For the text-containing cell, return its midpoint in (X, Y) coordinate format. 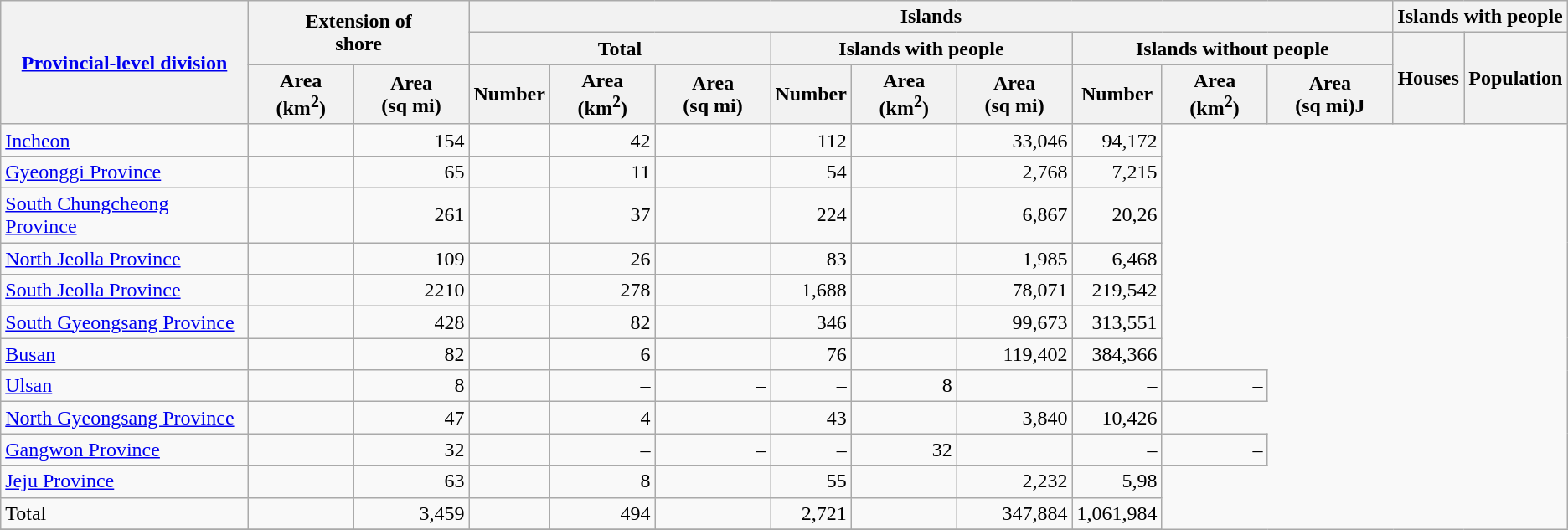
347,884 (1014, 513)
7,215 (1117, 172)
Islands without people (1233, 49)
42 (602, 140)
5,98 (1117, 481)
South Jeolla Province (125, 291)
Busan (125, 354)
76 (811, 354)
Gyeonggi Province (125, 172)
78,071 (1014, 291)
26 (602, 259)
261 (411, 216)
Area (sq mi)J (1330, 95)
1,985 (1014, 259)
494 (602, 513)
Incheon (125, 140)
Houses (1429, 79)
1,061,984 (1117, 513)
99,673 (1014, 322)
Gangwon Province (125, 450)
4 (602, 418)
47 (411, 418)
65 (411, 172)
83 (811, 259)
384,366 (1117, 354)
3,459 (411, 513)
224 (811, 216)
Population (1516, 79)
2,721 (811, 513)
154 (411, 140)
278 (602, 291)
37 (602, 216)
428 (411, 322)
6 (602, 354)
North Gyeongsang Province (125, 418)
20,26 (1117, 216)
2,232 (1014, 481)
346 (811, 322)
South Chungcheong Province (125, 216)
North Jeolla Province (125, 259)
112 (811, 140)
Islands (931, 17)
6,468 (1117, 259)
313,551 (1117, 322)
119,402 (1014, 354)
2210 (411, 291)
33,046 (1014, 140)
54 (811, 172)
Jeju Province (125, 481)
109 (411, 259)
2,768 (1014, 172)
6,867 (1014, 216)
43 (811, 418)
55 (811, 481)
11 (602, 172)
Ulsan (125, 386)
10,426 (1117, 418)
1,688 (811, 291)
94,172 (1117, 140)
Provincial-level division (125, 63)
63 (411, 481)
South Gyeongsang Province (125, 322)
Extension ofshore (358, 33)
3,840 (1014, 418)
219,542 (1117, 291)
